Pinpoint the cell where the given text exists, returning its (X, Y) midpoint coordinate. 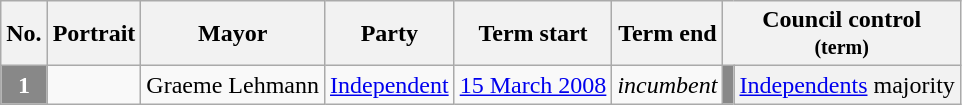
No. (24, 34)
Council control (term) (842, 34)
Term start (533, 34)
Party (389, 34)
Independent (389, 85)
Independents majority (847, 85)
Term end (668, 34)
15 March 2008 (533, 85)
1 (24, 85)
Mayor (233, 34)
incumbent (668, 85)
Graeme Lehmann (233, 85)
Portrait (94, 34)
